Return [X, Y] of the center of cell containing provided text 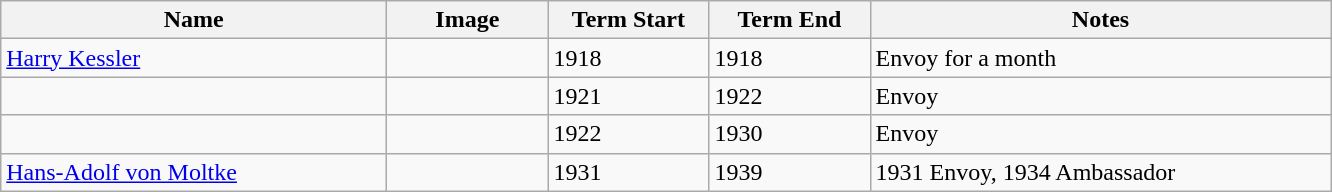
Term End [790, 20]
Envoy for a month [1100, 58]
1931 Envoy, 1934 Ambassador [1100, 172]
Image [468, 20]
1921 [628, 96]
Harry Kessler [194, 58]
Name [194, 20]
Notes [1100, 20]
1930 [790, 134]
1931 [628, 172]
1939 [790, 172]
Term Start [628, 20]
Hans-Adolf von Moltke [194, 172]
